Pinpoint the cell where the given text exists, returning its (X, Y) midpoint coordinate. 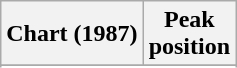
Peakposition (189, 34)
Chart (1987) (72, 34)
